Capture the cell that displays the provided text and extract its [x, y] central coordinate. 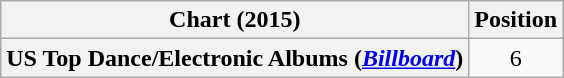
US Top Dance/Electronic Albums (Billboard) [235, 58]
Position [516, 20]
6 [516, 58]
Chart (2015) [235, 20]
